Find where the given text appears and provide that cell's center as (x, y) coordinate. 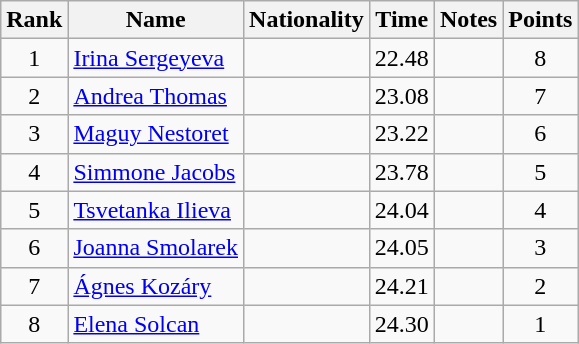
24.30 (402, 324)
Maguy Nestoret (156, 134)
Andrea Thomas (156, 96)
24.21 (402, 286)
Name (156, 20)
Points (540, 20)
Notes (468, 20)
22.48 (402, 58)
24.05 (402, 248)
Elena Solcan (156, 324)
Time (402, 20)
24.04 (402, 210)
Nationality (307, 20)
Rank (34, 20)
Joanna Smolarek (156, 248)
Irina Sergeyeva (156, 58)
23.78 (402, 172)
Tsvetanka Ilieva (156, 210)
23.22 (402, 134)
Ágnes Kozáry (156, 286)
Simmone Jacobs (156, 172)
23.08 (402, 96)
